Return (x, y) of the center of cell containing provided text 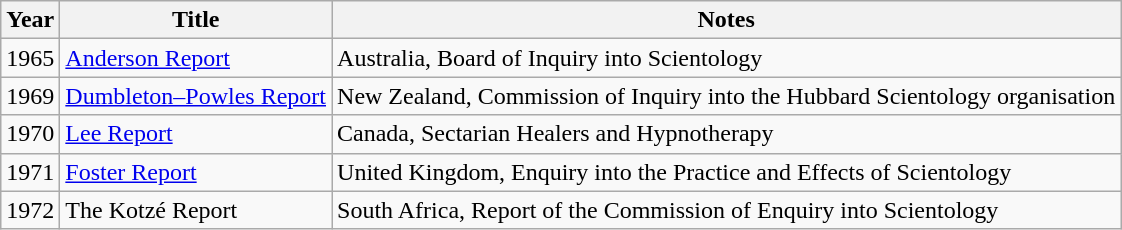
Anderson Report (196, 58)
1970 (30, 134)
United Kingdom, Enquiry into the Practice and Effects of Scientology (726, 172)
1971 (30, 172)
1972 (30, 210)
Year (30, 20)
South Africa, Report of the Commission of Enquiry into Scientology (726, 210)
The Kotzé Report (196, 210)
Australia, Board of Inquiry into Scientology (726, 58)
Foster Report (196, 172)
Dumbleton–Powles Report (196, 96)
1969 (30, 96)
Canada, Sectarian Healers and Hypnotherapy (726, 134)
Title (196, 20)
Notes (726, 20)
New Zealand, Commission of Inquiry into the Hubbard Scientology organisation (726, 96)
Lee Report (196, 134)
1965 (30, 58)
